Extract the (x, y) coordinate from the center of the cell holding the provided text.  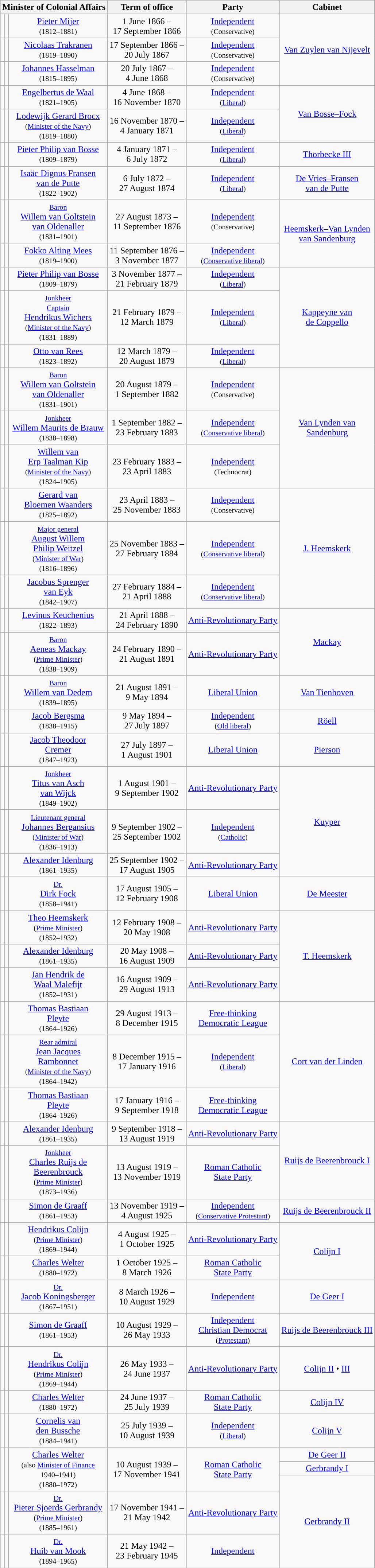
Willem van Erp Taalman Kip (Minister of the Navy) (1824–1905) (58, 467)
20 August 1879 – 1 September 1882 (147, 389)
13 November 1919 – 4 August 1925 (147, 1210)
1 September 1882 – 23 February 1883 (147, 428)
Jonkheer Charles Ruijs de Beerenbrouck (Prime Minister) (1873–1936) (58, 1172)
Jacobus Sprenger van Eyk (1842–1907) (58, 592)
Van Bosse–Fock (327, 114)
4 January 1871 – 6 July 1872 (147, 155)
17 November 1941 – 21 May 1942 (147, 1513)
27 August 1873 – 11 September 1876 (147, 222)
12 March 1879 – 20 August 1879 (147, 356)
13 August 1919 – 13 November 1919 (147, 1172)
9 September 1918 – 13 August 1919 (147, 1134)
Jacob Bergsma (1838–1915) (58, 721)
27 July 1897 – 1 August 1901 (147, 750)
Johannes Hasselman (1815–1895) (58, 74)
6 July 1872 – 27 August 1874 (147, 183)
Independent (Old liberal) (233, 721)
29 August 1913 – 8 December 1915 (147, 1018)
1 August 1901 – 9 September 1902 (147, 788)
Gerard van Bloemen Waanders (1825–1892) (58, 505)
Jonkheer Willem Maurits de Brauw (1838–1898) (58, 428)
Jonkheer Titus van Asch van Wijck (1849–1902) (58, 788)
12 February 1908 – 20 May 1908 (147, 927)
1 June 1866 – 17 September 1866 (147, 26)
Term of office (147, 7)
Heemskerk–Van Lynden van Sandenburg (327, 233)
9 September 1902 – 25 September 1902 (147, 831)
8 March 1926 – 10 August 1929 (147, 1296)
Kappeyne van de Coppello (327, 317)
Major general August Willem Philip Weitzel (Minister of War) (1816–1896) (58, 548)
Röell (327, 721)
23 February 1883 – 23 April 1883 (147, 467)
Hendrikus Colijn (Prime Minister) (1869–1944) (58, 1239)
16 August 1909 – 29 August 1913 (147, 985)
Cabinet (327, 7)
Independent Christian Democrat (Protestant) (233, 1330)
T. Heemskerk (327, 956)
17 September 1866 – 20 July 1867 (147, 50)
Cort van der Linden (327, 1062)
Thorbecke III (327, 155)
20 May 1908 – 16 August 1909 (147, 956)
Baron Aeneas Mackay (Prime Minister) (1838–1909) (58, 654)
10 August 1939 – 17 November 1941 (147, 1469)
J. Heemskerk (327, 548)
Cornelis van den Bussche (1884–1941) (58, 1431)
De Geer II (327, 1454)
21 May 1942 – 23 February 1945 (147, 1551)
Isaäc Dignus Fransen van de Putte (1822–1902) (58, 183)
Van Zuylen van Nijevelt (327, 50)
Colijn I (327, 1251)
Colijn V (327, 1431)
Baron Willem van Dedem (1839–1895) (58, 692)
Dr. Hendrikus Colijn (Prime Minister) (1869–1944) (58, 1369)
Pieter Mijer (1812–1881) (58, 26)
27 February 1884 – 21 April 1888 (147, 592)
Ruijs de Beerenbrouck I (327, 1160)
Theo Heemskerk (Prime Minister) (1852–1932) (58, 927)
De Vries–Fransen van de Putte (327, 183)
De Geer I (327, 1296)
Nicolaas Trakranen (1819–1890) (58, 50)
Jonkheer Captain Hendrikus Wichers (Minister of the Navy) (1831–1889) (58, 317)
Ruijs de Beerenbrouck III (327, 1330)
24 June 1937 – 25 July 1939 (147, 1402)
25 July 1939 – 10 August 1939 (147, 1431)
21 April 1888 – 24 February 1890 (147, 620)
24 February 1890 – 21 August 1891 (147, 654)
Ruijs de Beerenbrouck II (327, 1210)
Engelbertus de Waal (1821–1905) (58, 97)
Party (233, 7)
Independent (Conservative Protestant) (233, 1210)
Minister of Colonial Affairs (54, 7)
9 May 1894 – 27 July 1897 (147, 721)
Colijn II • III (327, 1369)
De Meester (327, 894)
21 February 1879 – 12 March 1879 (147, 317)
11 September 1876 – 3 November 1877 (147, 255)
25 November 1883 – 27 February 1884 (147, 548)
16 November 1870 – 4 January 1871 (147, 126)
3 November 1877 – 21 February 1879 (147, 279)
Dr. Jacob Koningsberger (1867–1951) (58, 1296)
Van Tienhoven (327, 692)
Van Lynden van Sandenburg (327, 428)
10 August 1929 – 26 May 1933 (147, 1330)
20 July 1867 – 4 June 1868 (147, 74)
17 August 1905 – 12 February 1908 (147, 894)
Gerbrandy I (327, 1468)
Dr. Huib van Mook (1894–1965) (58, 1551)
Jan Hendrik de Waal Malefijt (1852–1931) (58, 985)
Gerbrandy II (327, 1522)
Dr. Dirk Fock (1858–1941) (58, 894)
Mackay (327, 642)
Rear admiral Jean Jacques Rambonnet (Minister of the Navy) (1864–1942) (58, 1062)
4 June 1868 – 16 November 1870 (147, 97)
23 April 1883 – 25 November 1883 (147, 505)
Pierson (327, 750)
Fokko Alting Mees (1819–1900) (58, 255)
Lieutenant general Johannes Bergansius (Minister of War) (1836–1913) (58, 831)
1 October 1925 – 8 March 1926 (147, 1268)
Independent (Technocrat) (233, 467)
Charles Welter (also Minister of Finance 1940–1941) (1880–1972) (58, 1469)
21 August 1891 – 9 May 1894 (147, 692)
Colijn IV (327, 1402)
Dr. Pieter Sjoerds Gerbrandy (Prime Minister) (1885–1961) (58, 1513)
Independent (Catholic) (233, 831)
Lodewijk Gerard Brocx (Minister of the Navy) (1819–1880) (58, 126)
4 August 1925 – 1 October 1925 (147, 1239)
Levinus Keuchenius (1822–1893) (58, 620)
Jacob Theodoor Cremer (1847–1923) (58, 750)
26 May 1933 – 24 June 1937 (147, 1369)
Otto van Rees (1823–1892) (58, 356)
Kuyper (327, 822)
8 December 1915 – 17 January 1916 (147, 1062)
25 September 1902 – 17 August 1905 (147, 865)
17 January 1916 – 9 September 1918 (147, 1105)
